Return the [X, Y] coordinate for the center point of the cell that contains the specified text.  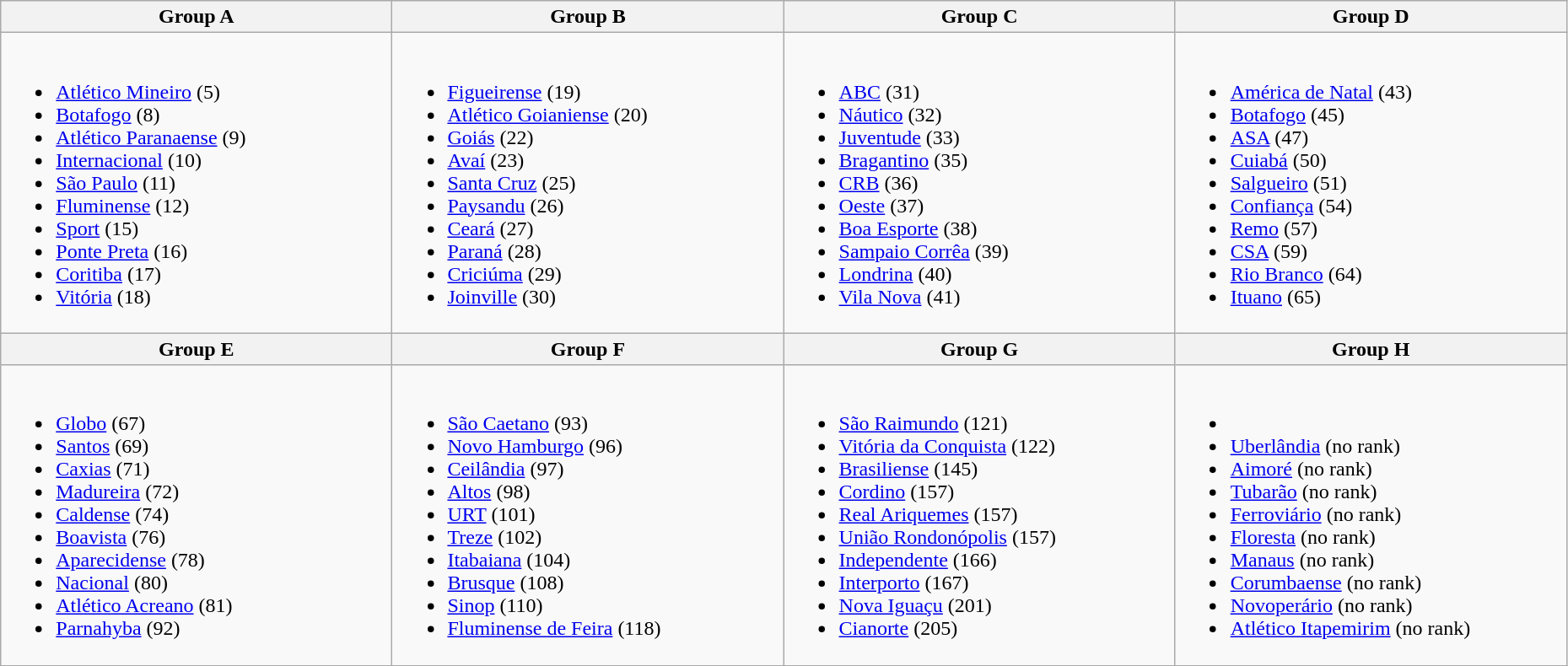
Group G [979, 349]
ABC (31) Náutico (32) Juventude (33) Bragantino (35) CRB (36) Oeste (37) Boa Esporte (38) Sampaio Corrêa (39) Londrina (40) Vila Nova (41) [979, 183]
Group F [588, 349]
América de Natal (43) Botafogo (45) ASA (47) Cuiabá (50) Salgueiro (51) Confiança (54) Remo (57) CSA (59) Rio Branco (64) Ituano (65) [1371, 183]
Globo (67) Santos (69) Caxias (71) Madureira (72) Caldense (74) Boavista (76) Aparecidense (78) Nacional (80) Atlético Acreano (81) Parnahyba (92) [197, 515]
Group H [1371, 349]
Group D [1371, 17]
Group E [197, 349]
Group B [588, 17]
Group C [979, 17]
Figueirense (19) Atlético Goianiense (20) Goiás (22) Avaí (23) Santa Cruz (25) Paysandu (26) Ceará (27) Paraná (28) Criciúma (29) Joinville (30) [588, 183]
Group A [197, 17]
